For the text-containing cell, return its midpoint in [x, y] coordinate format. 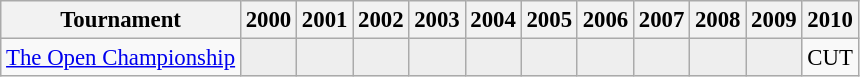
2004 [493, 20]
2009 [774, 20]
2008 [718, 20]
2006 [605, 20]
Tournament [121, 20]
2007 [661, 20]
2003 [437, 20]
2000 [268, 20]
2010 [830, 20]
2001 [325, 20]
The Open Championship [121, 58]
2005 [549, 20]
2002 [381, 20]
CUT [830, 58]
